From the cell containing the given text, extract its center point as [X, Y] coordinate. 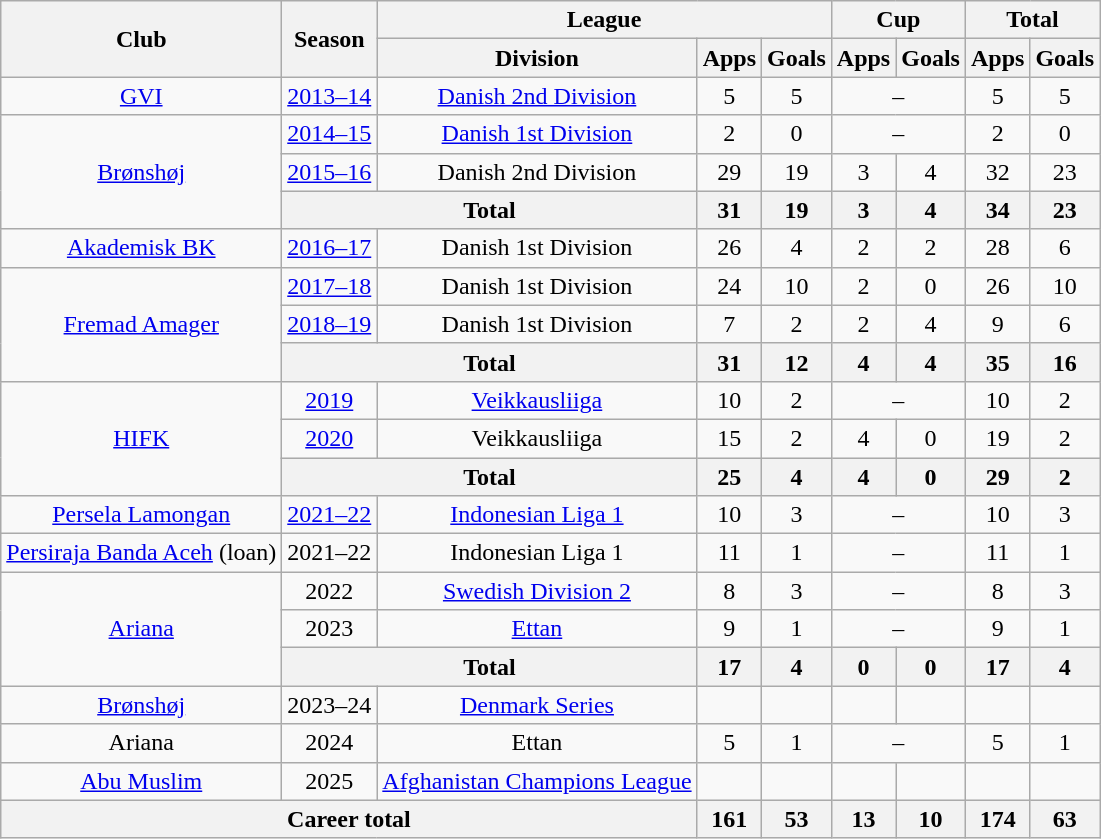
Fremad Amager [142, 324]
2017–18 [330, 286]
2013–14 [330, 96]
Denmark Series [537, 705]
2023 [330, 629]
2022 [330, 591]
League [604, 20]
161 [729, 819]
24 [729, 286]
7 [729, 324]
Abu Muslim [142, 781]
2015–16 [330, 172]
GVI [142, 96]
2023–24 [330, 705]
Career total [349, 819]
Division [537, 58]
2020 [330, 438]
Akademisk BK [142, 248]
174 [997, 819]
2016–17 [330, 248]
Afghanistan Champions League [537, 781]
63 [1065, 819]
2014–15 [330, 134]
2018–19 [330, 324]
13 [863, 819]
Season [330, 39]
32 [997, 172]
Persela Lamongan [142, 515]
Persiraja Banda Aceh (loan) [142, 553]
2025 [330, 781]
35 [997, 362]
12 [797, 362]
28 [997, 248]
2019 [330, 400]
Cup [898, 20]
34 [997, 210]
HIFK [142, 438]
2024 [330, 743]
16 [1065, 362]
25 [729, 477]
53 [797, 819]
Club [142, 39]
Swedish Division 2 [537, 591]
15 [729, 438]
